Return the (X, Y) coordinate for the center point of the cell that contains the specified text.  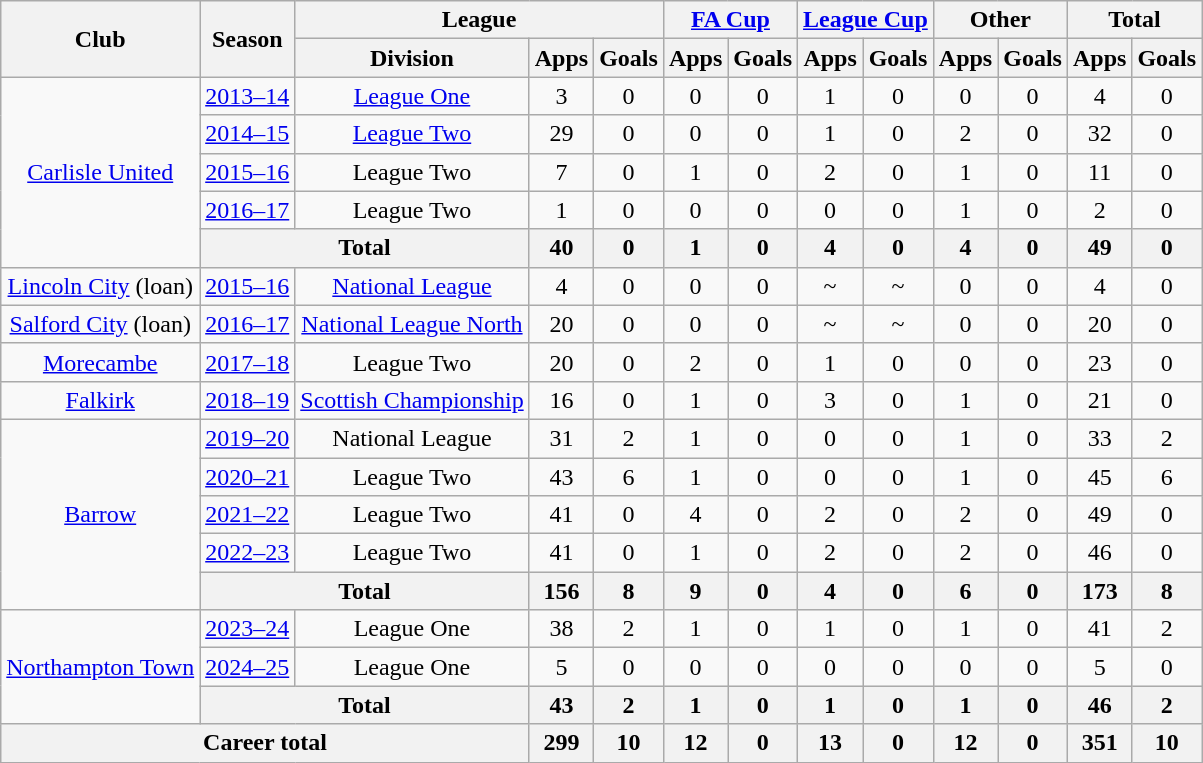
Scottish Championship (412, 400)
351 (1099, 743)
Salford City (loan) (100, 324)
299 (561, 743)
2017–18 (248, 362)
9 (695, 591)
33 (1099, 438)
National League North (412, 324)
23 (1099, 362)
Club (100, 39)
21 (1099, 400)
Morecambe (100, 362)
29 (561, 134)
Division (412, 58)
38 (561, 629)
13 (830, 743)
Barrow (100, 514)
31 (561, 438)
2018–19 (248, 400)
40 (561, 248)
Season (248, 39)
2024–25 (248, 667)
League Cup (866, 20)
Northampton Town (100, 667)
11 (1099, 172)
32 (1099, 134)
Falkirk (100, 400)
7 (561, 172)
League (480, 20)
2022–23 (248, 553)
16 (561, 400)
156 (561, 591)
2013–14 (248, 96)
2021–22 (248, 515)
Career total (265, 743)
Lincoln City (loan) (100, 286)
Carlisle United (100, 172)
45 (1099, 477)
173 (1099, 591)
Other (1000, 20)
2014–15 (248, 134)
FA Cup (730, 20)
2020–21 (248, 477)
2023–24 (248, 629)
2019–20 (248, 438)
